Identify which cell holds the provided text, then report its (X, Y) central coordinate. 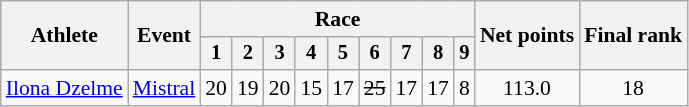
6 (375, 54)
3 (280, 54)
18 (633, 88)
9 (464, 54)
25 (375, 88)
5 (343, 54)
Ilona Dzelme (64, 88)
7 (407, 54)
Event (164, 36)
Race (338, 19)
19 (248, 88)
2 (248, 54)
113.0 (527, 88)
1 (216, 54)
4 (311, 54)
Final rank (633, 36)
Mistral (164, 88)
15 (311, 88)
Athlete (64, 36)
Net points (527, 36)
